Determine the [x, y] coordinate at the center of the cell enclosing the given text.  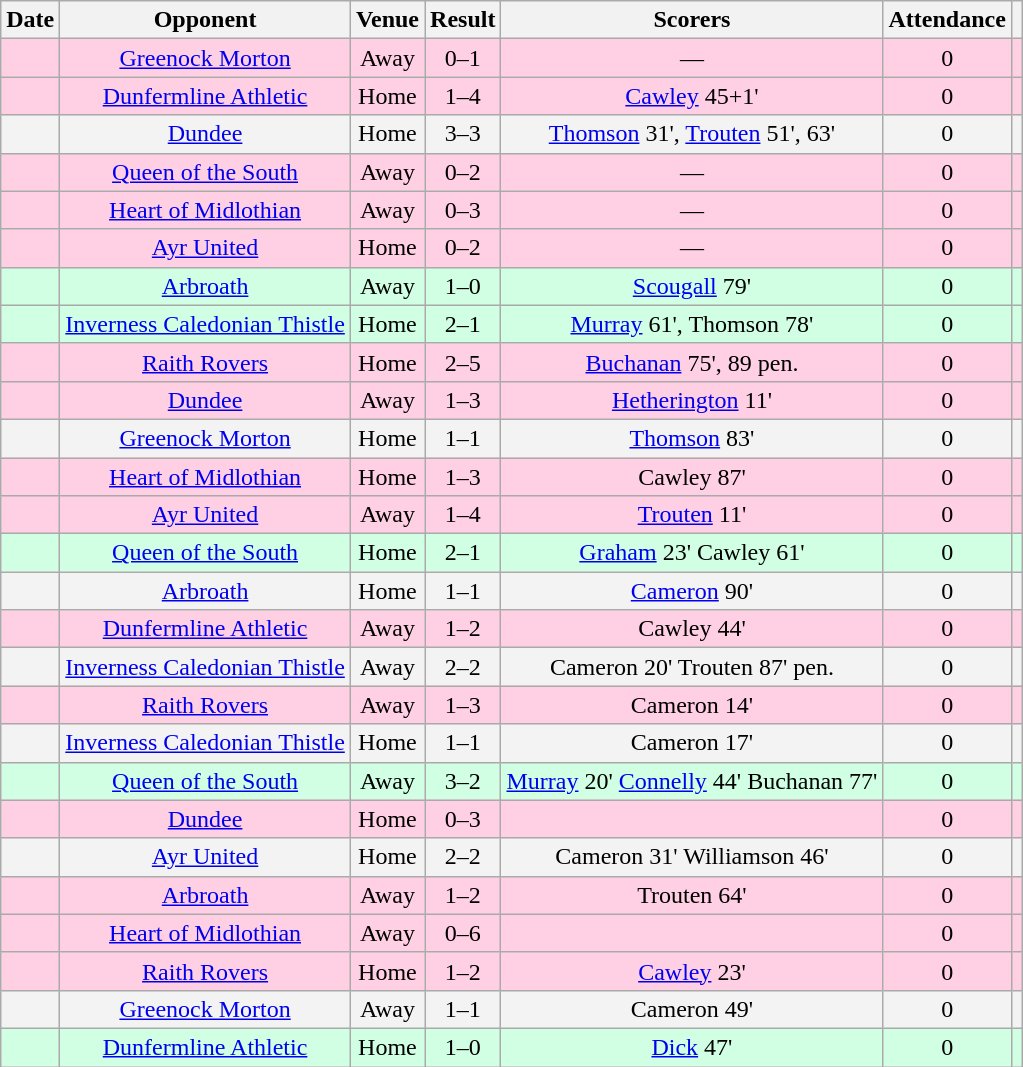
Trouten 11' [692, 515]
Attendance [947, 20]
Cameron 49' [692, 1009]
Hetherington 11' [692, 400]
3–3 [463, 134]
0–1 [463, 58]
Cawley 87' [692, 477]
Thomson 83' [692, 438]
2–5 [463, 362]
Cameron 20' Trouten 87' pen. [692, 667]
Thomson 31', Trouten 51', 63' [692, 134]
Cameron 31' Williamson 46' [692, 857]
Graham 23' Cawley 61' [692, 553]
Dick 47' [692, 1047]
Buchanan 75', 89 pen. [692, 362]
0–6 [463, 933]
Cawley 45+1' [692, 96]
Venue [387, 20]
Cawley 44' [692, 629]
Result [463, 20]
Scougall 79' [692, 286]
Murray 61', Thomson 78' [692, 324]
Scorers [692, 20]
Cawley 23' [692, 971]
Cameron 14' [692, 705]
Opponent [206, 20]
Date [30, 20]
3–2 [463, 781]
Murray 20' Connelly 44' Buchanan 77' [692, 781]
Trouten 64' [692, 895]
Cameron 90' [692, 591]
Cameron 17' [692, 743]
